Provide the [X, Y] coordinate of the cell's center where the given text is located.  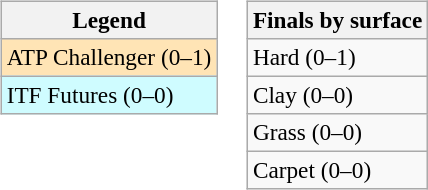
Legend [108, 20]
Hard (0–1) [337, 57]
ITF Futures (0–0) [108, 95]
Carpet (0–0) [337, 171]
Finals by surface [337, 20]
Clay (0–0) [337, 95]
Grass (0–0) [337, 133]
ATP Challenger (0–1) [108, 57]
